Scan for the cell matching the given text and deliver its [x, y] coordinate at center. 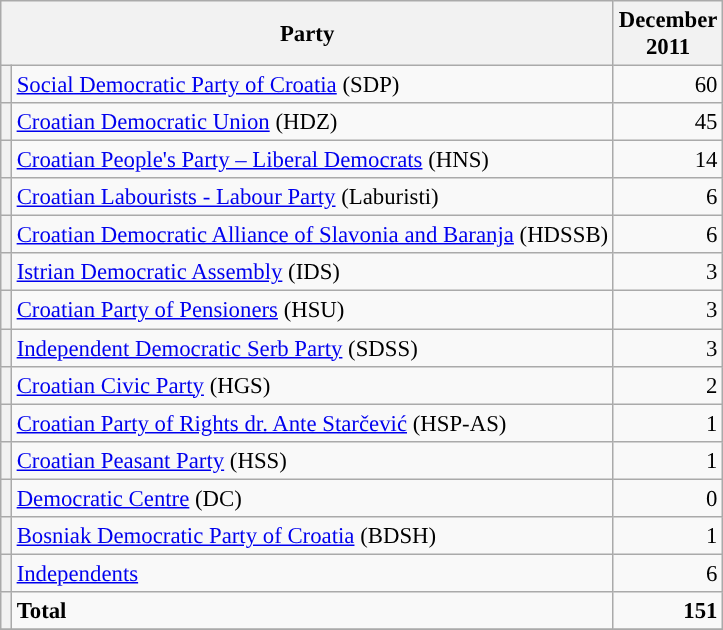
December 2011 [668, 34]
151 [668, 611]
Bosniak Democratic Party of Croatia (BDSH) [312, 536]
Croatian Peasant Party (HSS) [312, 460]
Croatian Civic Party (HGS) [312, 385]
Independent Democratic Serb Party (SDSS) [312, 348]
Istrian Democratic Assembly (IDS) [312, 273]
14 [668, 160]
45 [668, 122]
Croatian Party of Pensioners (HSU) [312, 310]
Democratic Centre (DC) [312, 498]
Croatian Democratic Alliance of Slavonia and Baranja (HDSSB) [312, 235]
2 [668, 385]
Croatian People's Party – Liberal Democrats (HNS) [312, 160]
0 [668, 498]
Party [308, 34]
Social Democratic Party of Croatia (SDP) [312, 85]
Croatian Democratic Union (HDZ) [312, 122]
Croatian Labourists - Labour Party (Laburisti) [312, 197]
Independents [312, 573]
Croatian Party of Rights dr. Ante Starčević (HSP-AS) [312, 423]
60 [668, 85]
Total [312, 611]
